Pinpoint the cell where the given text exists, returning its [x, y] midpoint coordinate. 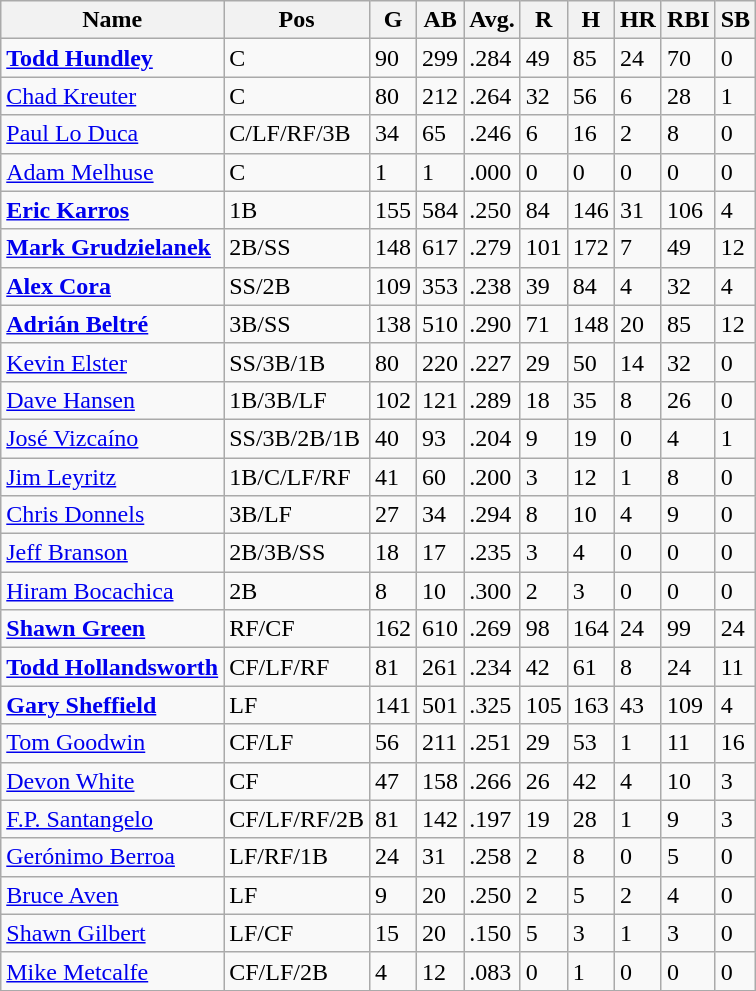
Hiram Bocachica [112, 591]
.234 [492, 667]
Jim Leyritz [112, 477]
LF/CF [297, 933]
299 [440, 58]
Gary Sheffield [112, 705]
.266 [492, 781]
1B [297, 210]
RBI [688, 20]
7 [638, 248]
.197 [492, 819]
2B/SS [297, 248]
65 [440, 134]
C/LF/RF/3B [297, 134]
99 [688, 629]
LF/RF/1B [297, 857]
162 [392, 629]
SS/3B/1B [297, 362]
47 [392, 781]
Name [112, 20]
101 [544, 248]
Pos [297, 20]
158 [440, 781]
40 [392, 438]
.325 [492, 705]
3B/LF [297, 515]
105 [544, 705]
212 [440, 96]
HR [638, 20]
.258 [492, 857]
164 [590, 629]
14 [638, 362]
211 [440, 743]
H [590, 20]
43 [638, 705]
.284 [492, 58]
SS/3B/2B/1B [297, 438]
261 [440, 667]
Mike Metcalfe [112, 971]
CF/LF/RF/2B [297, 819]
60 [440, 477]
35 [590, 400]
501 [440, 705]
138 [392, 324]
.150 [492, 933]
27 [392, 515]
.083 [492, 971]
220 [440, 362]
Bruce Aven [112, 895]
146 [590, 210]
.251 [492, 743]
CF/LF/2B [297, 971]
2B [297, 591]
121 [440, 400]
53 [590, 743]
Tom Goodwin [112, 743]
.238 [492, 286]
Alex Cora [112, 286]
SB [735, 20]
142 [440, 819]
CF [297, 781]
.279 [492, 248]
71 [544, 324]
.227 [492, 362]
61 [590, 667]
141 [392, 705]
39 [544, 286]
102 [392, 400]
Paul Lo Duca [112, 134]
155 [392, 210]
90 [392, 58]
José Vizcaíno [112, 438]
AB [440, 20]
Chris Donnels [112, 515]
353 [440, 286]
610 [440, 629]
172 [590, 248]
.294 [492, 515]
.290 [492, 324]
98 [544, 629]
Kevin Elster [112, 362]
17 [440, 553]
1B/3B/LF [297, 400]
.264 [492, 96]
.300 [492, 591]
Eric Karros [112, 210]
Shawn Gilbert [112, 933]
163 [590, 705]
CF/LF [297, 743]
.235 [492, 553]
.269 [492, 629]
G [392, 20]
Chad Kreuter [112, 96]
Adam Melhuse [112, 172]
.289 [492, 400]
Dave Hansen [112, 400]
.000 [492, 172]
R [544, 20]
Jeff Branson [112, 553]
Adrián Beltré [112, 324]
Todd Hollandsworth [112, 667]
Todd Hundley [112, 58]
1B/C/LF/RF [297, 477]
70 [688, 58]
SS/2B [297, 286]
F.P. Santangelo [112, 819]
41 [392, 477]
50 [590, 362]
Gerónimo Berroa [112, 857]
RF/CF [297, 629]
Shawn Green [112, 629]
CF/LF/RF [297, 667]
.246 [492, 134]
Avg. [492, 20]
510 [440, 324]
.200 [492, 477]
3B/SS [297, 324]
584 [440, 210]
106 [688, 210]
617 [440, 248]
15 [392, 933]
.204 [492, 438]
Mark Grudzielanek [112, 248]
2B/3B/SS [297, 553]
93 [440, 438]
Devon White [112, 781]
